For the text-containing cell, return its midpoint in [X, Y] coordinate format. 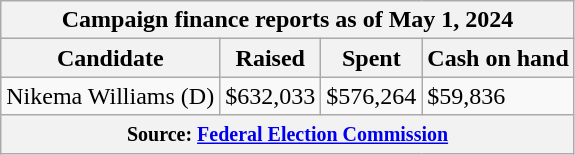
$576,264 [372, 96]
Cash on hand [498, 58]
Source: Federal Election Commission [288, 134]
$632,033 [270, 96]
Nikema Williams (D) [110, 96]
Candidate [110, 58]
$59,836 [498, 96]
Campaign finance reports as of May 1, 2024 [288, 20]
Spent [372, 58]
Raised [270, 58]
